Search for the cell housing the specified text and yield its [X, Y] center coordinate. 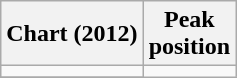
Peakposition [189, 34]
Chart (2012) [72, 34]
